From the cell containing the given text, extract its center point as (X, Y) coordinate. 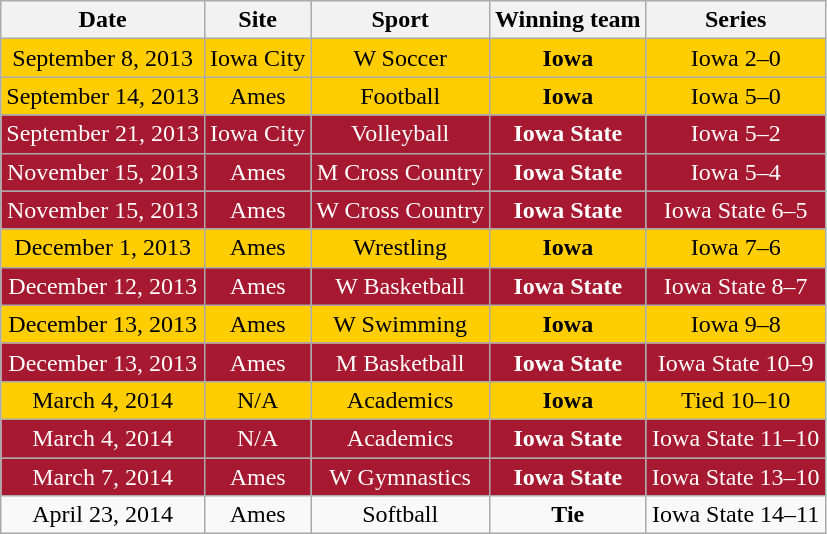
W Gymnastics (400, 477)
Tied 10–10 (736, 400)
W Soccer (400, 58)
Iowa State 10–9 (736, 362)
M Basketball (400, 362)
Site (257, 20)
Iowa State 13–10 (736, 477)
Iowa 7–6 (736, 248)
Tie (568, 515)
Iowa State 6–5 (736, 210)
Iowa 5–2 (736, 134)
Wrestling (400, 248)
Iowa State 8–7 (736, 286)
Volleyball (400, 134)
April 23, 2014 (103, 515)
Iowa 2–0 (736, 58)
M Cross Country (400, 172)
W Cross Country (400, 210)
Series (736, 20)
September 14, 2013 (103, 96)
Winning team (568, 20)
Iowa 5–4 (736, 172)
Softball (400, 515)
W Swimming (400, 324)
Iowa 9–8 (736, 324)
Sport (400, 20)
Iowa State 11–10 (736, 438)
December 12, 2013 (103, 286)
September 21, 2013 (103, 134)
December 1, 2013 (103, 248)
Football (400, 96)
September 8, 2013 (103, 58)
Date (103, 20)
W Basketball (400, 286)
March 7, 2014 (103, 477)
Iowa 5–0 (736, 96)
Iowa State 14–11 (736, 515)
